Search for the cell housing the specified text and yield its (x, y) center coordinate. 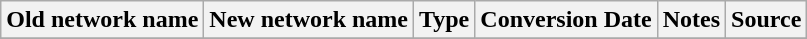
Old network name (102, 20)
New network name (309, 20)
Notes (691, 20)
Type (444, 20)
Conversion Date (566, 20)
Source (766, 20)
